Detect which cell encompasses the target text, then output its (X, Y) center coordinate. 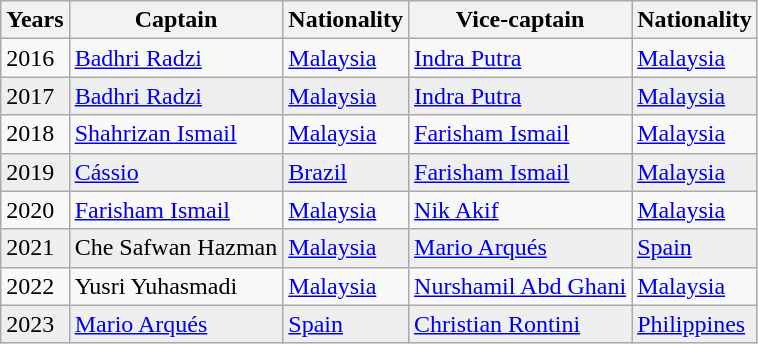
Captain (176, 20)
2022 (35, 286)
Christian Rontini (520, 324)
Nurshamil Abd Ghani (520, 286)
Shahrizan Ismail (176, 134)
Philippines (695, 324)
2021 (35, 248)
2019 (35, 172)
2020 (35, 210)
Brazil (346, 172)
Years (35, 20)
2016 (35, 58)
Che Safwan Hazman (176, 248)
2017 (35, 96)
Cássio (176, 172)
2018 (35, 134)
Nik Akif (520, 210)
2023 (35, 324)
Yusri Yuhasmadi (176, 286)
Vice-captain (520, 20)
